Extract the (x, y) coordinate from the center of the cell holding the provided text.  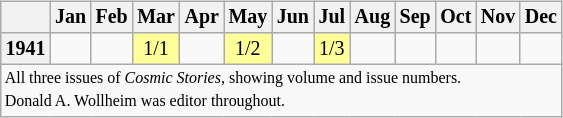
Mar (156, 18)
All three issues of Cosmic Stories, showing volume and issue numbers.Donald A. Wollheim was editor throughout. (282, 91)
Jun (293, 18)
Jul (332, 18)
Nov (498, 18)
Dec (541, 18)
Sep (416, 18)
1/2 (248, 48)
1941 (26, 48)
May (248, 18)
Aug (372, 18)
1/3 (332, 48)
Jan (70, 18)
Oct (456, 18)
Feb (112, 18)
1/1 (156, 48)
Apr (202, 18)
